Find where the given text appears and provide that cell's center as [x, y] coordinate. 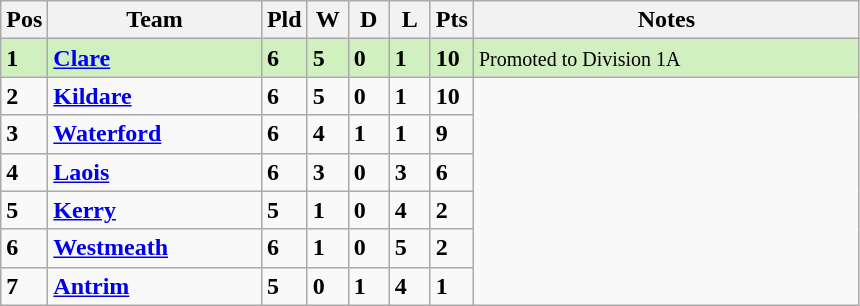
L [410, 20]
Team [155, 20]
Kildare [155, 96]
Pos [24, 20]
Laois [155, 172]
Pld [284, 20]
Pts [452, 20]
Clare [155, 58]
Westmeath [155, 248]
9 [452, 134]
Antrim [155, 286]
7 [24, 286]
Notes [666, 20]
W [328, 20]
D [368, 20]
Promoted to Division 1A [666, 58]
Kerry [155, 210]
Waterford [155, 134]
